Identify which cell holds the provided text, then report its (x, y) central coordinate. 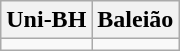
Baleião (136, 20)
Uni-BH (46, 20)
